For the text-containing cell, return its midpoint in (x, y) coordinate format. 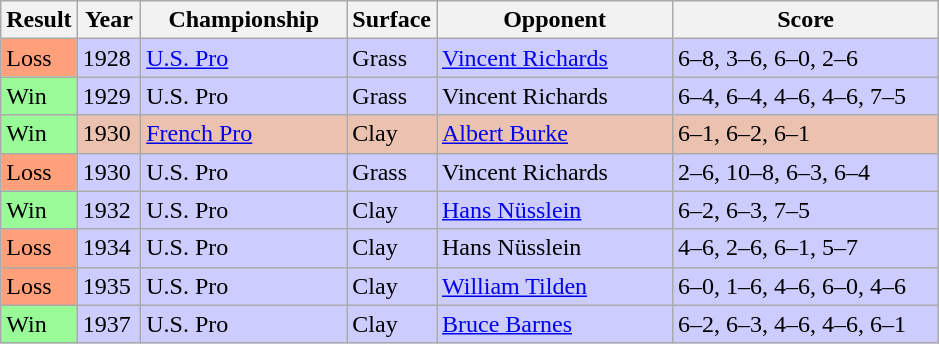
1928 (109, 58)
Opponent (554, 20)
6–4, 6–4, 4–6, 4–6, 7–5 (806, 96)
Championship (244, 20)
Score (806, 20)
1929 (109, 96)
William Tilden (554, 286)
French Pro (244, 134)
6–2, 6–3, 4–6, 4–6, 6–1 (806, 324)
Year (109, 20)
Bruce Barnes (554, 324)
Result (39, 20)
1937 (109, 324)
Surface (392, 20)
6–2, 6–3, 7–5 (806, 210)
2–6, 10–8, 6–3, 6–4 (806, 172)
Albert Burke (554, 134)
4–6, 2–6, 6–1, 5–7 (806, 248)
1935 (109, 286)
1934 (109, 248)
6–8, 3–6, 6–0, 2–6 (806, 58)
1932 (109, 210)
6–1, 6–2, 6–1 (806, 134)
6–0, 1–6, 4–6, 6–0, 4–6 (806, 286)
